Capture the cell that displays the provided text and extract its [x, y] central coordinate. 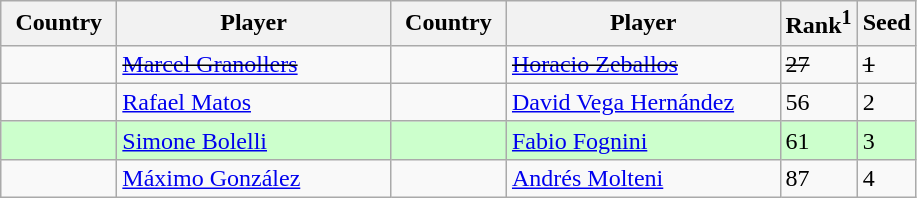
David Vega Hernández [643, 102]
3 [886, 140]
1 [886, 64]
Rafael Matos [254, 102]
4 [886, 178]
Simone Bolelli [254, 140]
Rank1 [818, 24]
Horacio Zeballos [643, 64]
27 [818, 64]
Marcel Granollers [254, 64]
56 [818, 102]
Seed [886, 24]
61 [818, 140]
Andrés Molteni [643, 178]
Máximo González [254, 178]
Fabio Fognini [643, 140]
87 [818, 178]
2 [886, 102]
